Detect which cell encompasses the target text, then output its [X, Y] center coordinate. 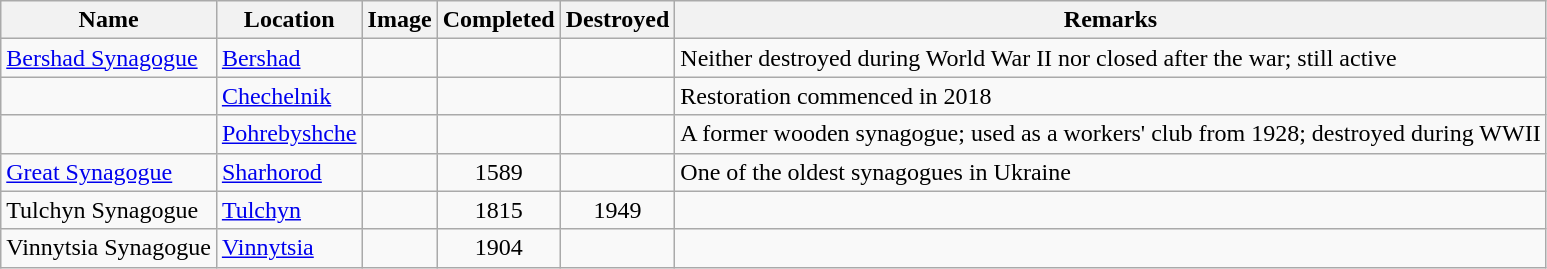
Restoration commenced in 2018 [1110, 96]
Neither destroyed during World War II nor closed after the war; still active [1110, 58]
Sharhorod [289, 172]
Completed [498, 20]
Tulchyn [289, 210]
1815 [498, 210]
Bershad [289, 58]
Location [289, 20]
A former wooden synagogue; used as a workers' club from 1928; destroyed during WWII [1110, 134]
Bershad Synagogue [109, 58]
1589 [498, 172]
1949 [618, 210]
Pohrebyshche [289, 134]
Destroyed [618, 20]
Tulchyn Synagogue [109, 210]
Name [109, 20]
Image [400, 20]
Vinnytsia Synagogue [109, 248]
Vinnytsia [289, 248]
Remarks [1110, 20]
Great Synagogue [109, 172]
Chechelnik [289, 96]
1904 [498, 248]
One of the oldest synagogues in Ukraine [1110, 172]
